Pinpoint the cell where the given text exists, returning its (x, y) midpoint coordinate. 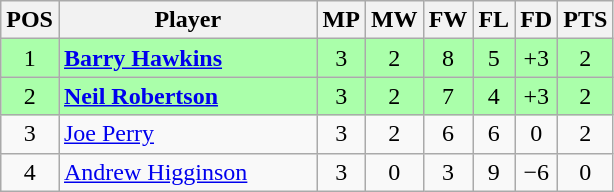
FW (448, 20)
PTS (586, 20)
FL (494, 20)
Andrew Higginson (188, 172)
8 (448, 58)
Neil Robertson (188, 96)
5 (494, 58)
9 (494, 172)
7 (448, 96)
MW (394, 20)
1 (30, 58)
FD (536, 20)
POS (30, 20)
Barry Hawkins (188, 58)
MP (341, 20)
Joe Perry (188, 134)
−6 (536, 172)
Player (188, 20)
